Return [X, Y] of the center of cell containing provided text 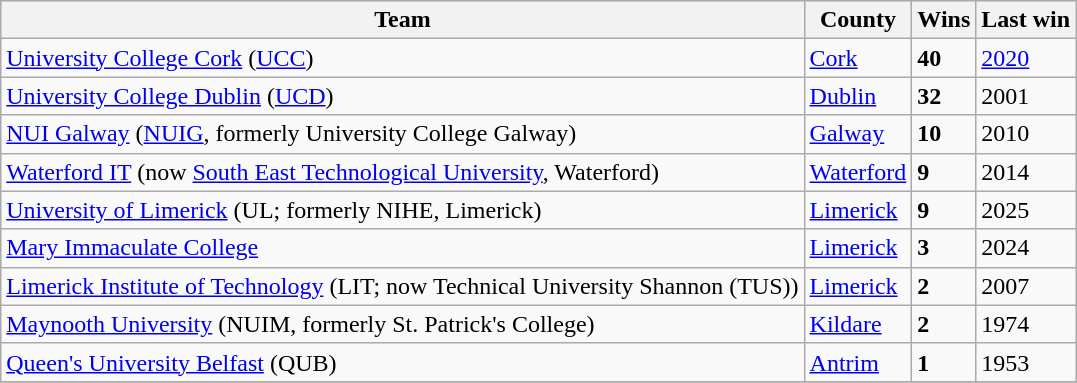
Team [402, 20]
2001 [1026, 96]
Antrim [858, 362]
NUI Galway (NUIG, formerly University College Galway) [402, 134]
1 [944, 362]
Waterford IT (now South East Technological University, Waterford) [402, 172]
40 [944, 58]
Galway [858, 134]
Wins [944, 20]
University College Cork (UCC) [402, 58]
Limerick Institute of Technology (LIT; now Technical University Shannon (TUS)) [402, 286]
2007 [1026, 286]
10 [944, 134]
1953 [1026, 362]
3 [944, 248]
2014 [1026, 172]
Cork [858, 58]
Maynooth University (NUIM, formerly St. Patrick's College) [402, 324]
32 [944, 96]
Queen's University Belfast (QUB) [402, 362]
2020 [1026, 58]
2024 [1026, 248]
Kildare [858, 324]
Mary Immaculate College [402, 248]
County [858, 20]
2025 [1026, 210]
Dublin [858, 96]
University College Dublin (UCD) [402, 96]
Last win [1026, 20]
Waterford [858, 172]
University of Limerick (UL; formerly NIHE, Limerick) [402, 210]
1974 [1026, 324]
2010 [1026, 134]
